Extract the [X, Y] coordinate from the center of the cell holding the provided text.  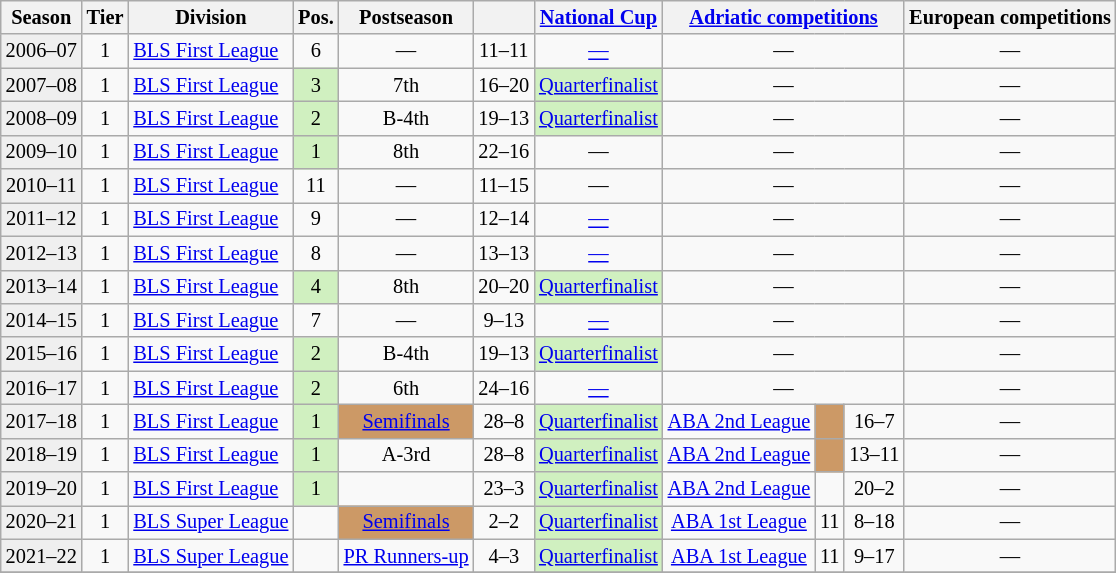
Adriatic competitions [784, 17]
2010–11 [42, 186]
12–14 [504, 219]
7th [406, 85]
22–16 [504, 152]
9 [316, 219]
Postseason [406, 17]
8–18 [874, 522]
2021–22 [42, 556]
2006–07 [42, 51]
4 [316, 287]
2019–20 [42, 489]
11–15 [504, 186]
24–16 [504, 388]
PR Runners-up [406, 556]
20–20 [504, 287]
13–13 [504, 253]
Pos. [316, 17]
6th [406, 388]
16–7 [874, 421]
20–2 [874, 489]
2–2 [504, 522]
European competitions [1010, 17]
2016–17 [42, 388]
16–20 [504, 85]
2020–21 [42, 522]
Season [42, 17]
13–11 [874, 455]
2017–18 [42, 421]
7 [316, 320]
Division [210, 17]
2007–08 [42, 85]
Tier [106, 17]
2018–19 [42, 455]
9–13 [504, 320]
2014–15 [42, 320]
2009–10 [42, 152]
9–17 [874, 556]
23–3 [504, 489]
2008–09 [42, 118]
8 [316, 253]
A-3rd [406, 455]
4–3 [504, 556]
2011–12 [42, 219]
National Cup [598, 17]
11–11 [504, 51]
6 [316, 51]
2012–13 [42, 253]
2013–14 [42, 287]
3 [316, 85]
2015–16 [42, 354]
